Provide the [X, Y] coordinate of the cell's center where the given text is located.  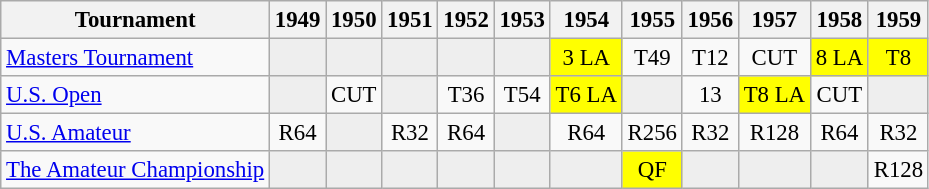
1950 [354, 20]
Tournament [136, 20]
QF [652, 170]
T49 [652, 58]
1956 [710, 20]
13 [710, 95]
U.S. Amateur [136, 133]
Masters Tournament [136, 58]
1954 [586, 20]
8 LA [839, 58]
1955 [652, 20]
1952 [466, 20]
3 LA [586, 58]
T8 LA [774, 95]
1957 [774, 20]
U.S. Open [136, 95]
1953 [522, 20]
T54 [522, 95]
The Amateur Championship [136, 170]
T6 LA [586, 95]
1949 [298, 20]
T12 [710, 58]
T8 [898, 58]
T36 [466, 95]
1958 [839, 20]
1951 [410, 20]
R256 [652, 133]
1959 [898, 20]
